Extract the [X, Y] coordinate from the center of the cell holding the provided text.  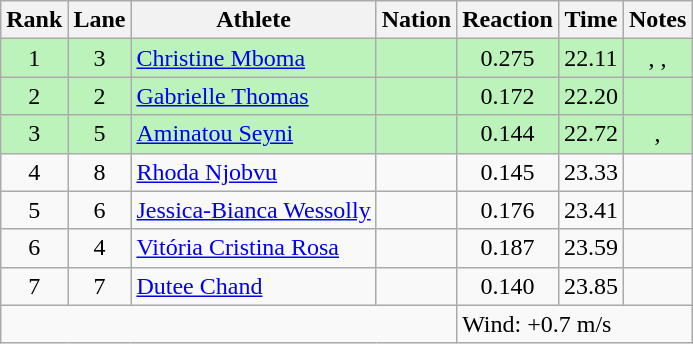
Aminatou Seyni [254, 134]
0.140 [508, 286]
Nation [416, 20]
8 [100, 172]
23.59 [590, 248]
0.145 [508, 172]
0.172 [508, 96]
22.72 [590, 134]
Notes [657, 20]
0.275 [508, 58]
Wind: +0.7 m/s [574, 324]
Gabrielle Thomas [254, 96]
23.41 [590, 210]
Christine Mboma [254, 58]
, , [657, 58]
Jessica-Bianca Wessolly [254, 210]
Vitória Cristina Rosa [254, 248]
Lane [100, 20]
Dutee Chand [254, 286]
Reaction [508, 20]
, [657, 134]
0.144 [508, 134]
0.187 [508, 248]
Rank [34, 20]
Athlete [254, 20]
0.176 [508, 210]
22.20 [590, 96]
22.11 [590, 58]
23.33 [590, 172]
23.85 [590, 286]
1 [34, 58]
Time [590, 20]
Rhoda Njobvu [254, 172]
